Search for the cell housing the specified text and yield its (x, y) center coordinate. 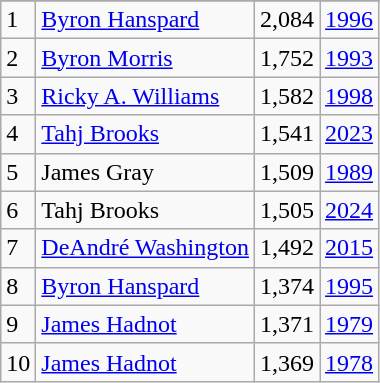
1978 (350, 362)
James Gray (146, 172)
1,505 (286, 210)
1979 (350, 324)
Ricky A. Williams (146, 96)
1995 (350, 286)
1,374 (286, 286)
8 (18, 286)
2,084 (286, 20)
1,371 (286, 324)
2023 (350, 134)
DeAndré Washington (146, 248)
1,509 (286, 172)
1,541 (286, 134)
9 (18, 324)
1 (18, 20)
10 (18, 362)
1,752 (286, 58)
1,582 (286, 96)
1996 (350, 20)
1,492 (286, 248)
2 (18, 58)
2024 (350, 210)
1989 (350, 172)
1998 (350, 96)
2015 (350, 248)
1993 (350, 58)
6 (18, 210)
1,369 (286, 362)
3 (18, 96)
Byron Morris (146, 58)
4 (18, 134)
7 (18, 248)
5 (18, 172)
